Return the (X, Y) coordinate for the center point of the cell that contains the specified text.  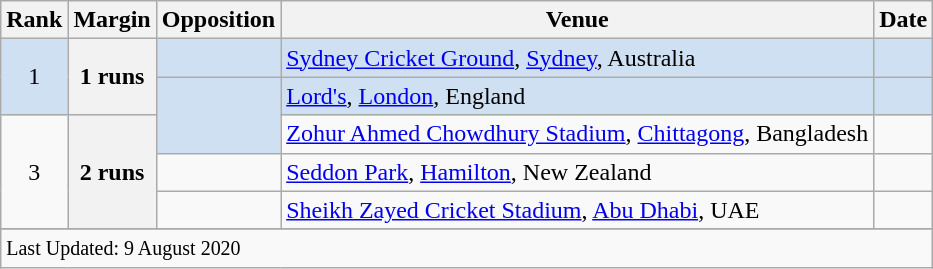
Zohur Ahmed Chowdhury Stadium, Chittagong, Bangladesh (578, 134)
Margin (112, 20)
3 (34, 172)
Seddon Park, Hamilton, New Zealand (578, 172)
Opposition (218, 20)
1 runs (112, 77)
Date (904, 20)
Rank (34, 20)
Sydney Cricket Ground, Sydney, Australia (578, 58)
Sheikh Zayed Cricket Stadium, Abu Dhabi, UAE (578, 210)
2 runs (112, 172)
1 (34, 77)
Lord's, London, England (578, 96)
Last Updated: 9 August 2020 (467, 248)
Venue (578, 20)
